Capture the cell that displays the provided text and extract its (x, y) central coordinate. 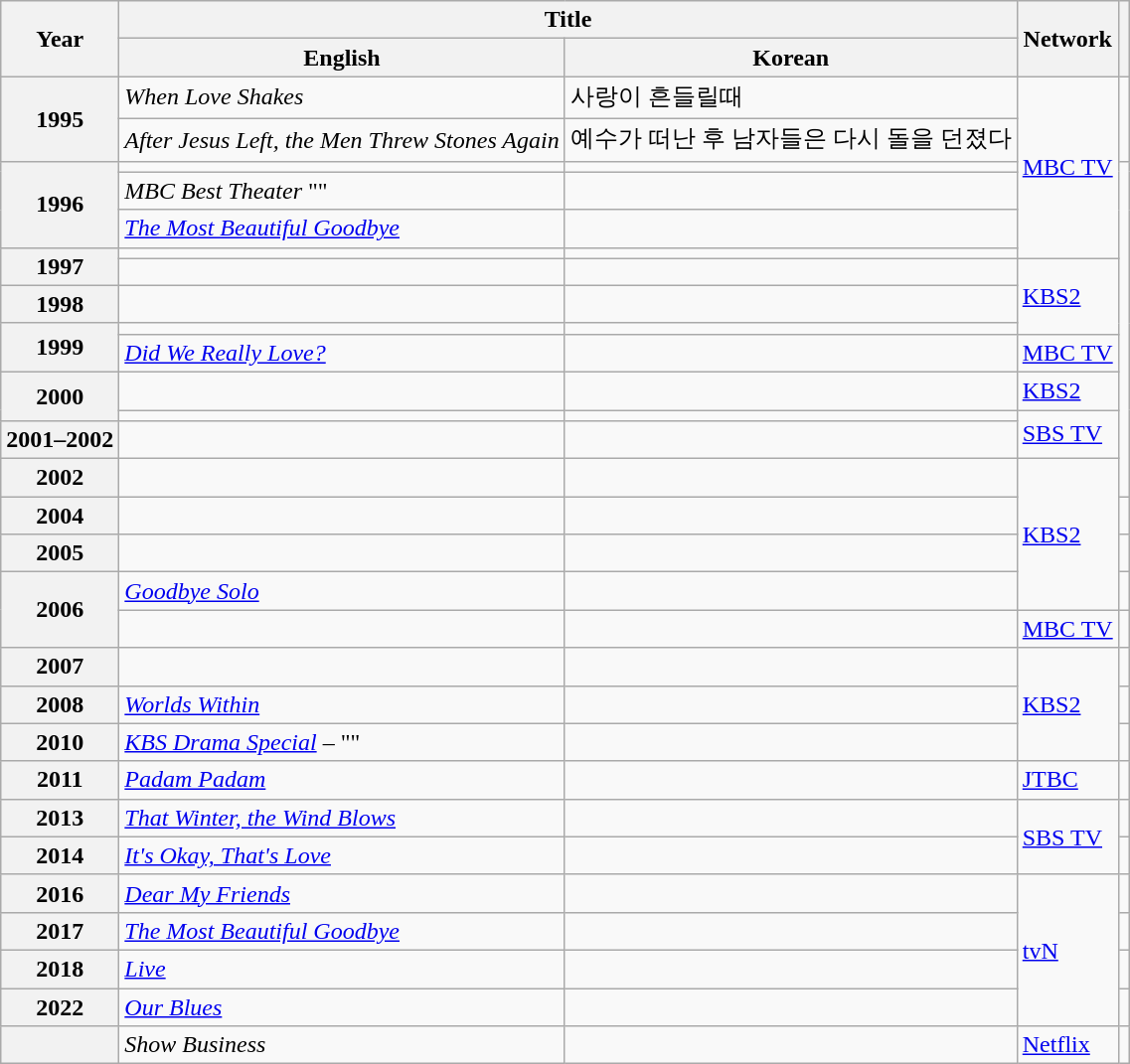
MBC Best Theater "" (342, 191)
tvN (1067, 950)
Goodbye Solo (342, 591)
2013 (60, 818)
1997 (60, 266)
2018 (60, 969)
1999 (60, 348)
Live (342, 969)
Worlds Within (342, 704)
1995 (60, 119)
2022 (60, 1006)
2016 (60, 893)
1998 (60, 304)
Show Business (342, 1045)
사랑이 흔들릴때 (791, 97)
Dear My Friends (342, 893)
Year (60, 39)
2004 (60, 516)
2007 (60, 667)
It's Okay, That's Love (342, 855)
2002 (60, 478)
2006 (60, 610)
KBS Drama Special – "" (342, 742)
2005 (60, 553)
Padam Padam (342, 780)
JTBC (1067, 780)
2001–2002 (60, 440)
Did We Really Love? (342, 353)
English (342, 58)
1996 (60, 205)
2010 (60, 742)
Network (1067, 39)
2011 (60, 780)
Our Blues (342, 1006)
2000 (60, 395)
When Love Shakes (342, 97)
Korean (791, 58)
Netflix (1067, 1045)
예수가 떠난 후 남자들은 다시 돌을 던졌다 (791, 139)
2017 (60, 931)
Title (568, 20)
After Jesus Left, the Men Threw Stones Again (342, 139)
That Winter, the Wind Blows (342, 818)
2014 (60, 855)
2008 (60, 704)
